Identify which cell holds the provided text, then report its (x, y) central coordinate. 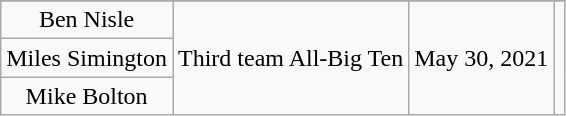
Ben Nisle (87, 20)
Mike Bolton (87, 96)
Third team All-Big Ten (290, 58)
May 30, 2021 (482, 58)
Miles Simington (87, 58)
